Return the [x, y] coordinate for the center point of the cell that contains the specified text.  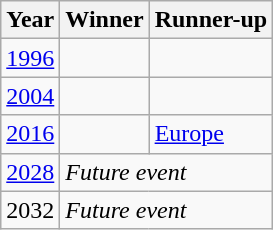
2032 [30, 210]
Runner-up [211, 20]
2028 [30, 172]
Winner [104, 20]
Year [30, 20]
2004 [30, 96]
Europe [211, 134]
1996 [30, 58]
2016 [30, 134]
